Determine the [X, Y] coordinate at the center of the cell enclosing the given text.  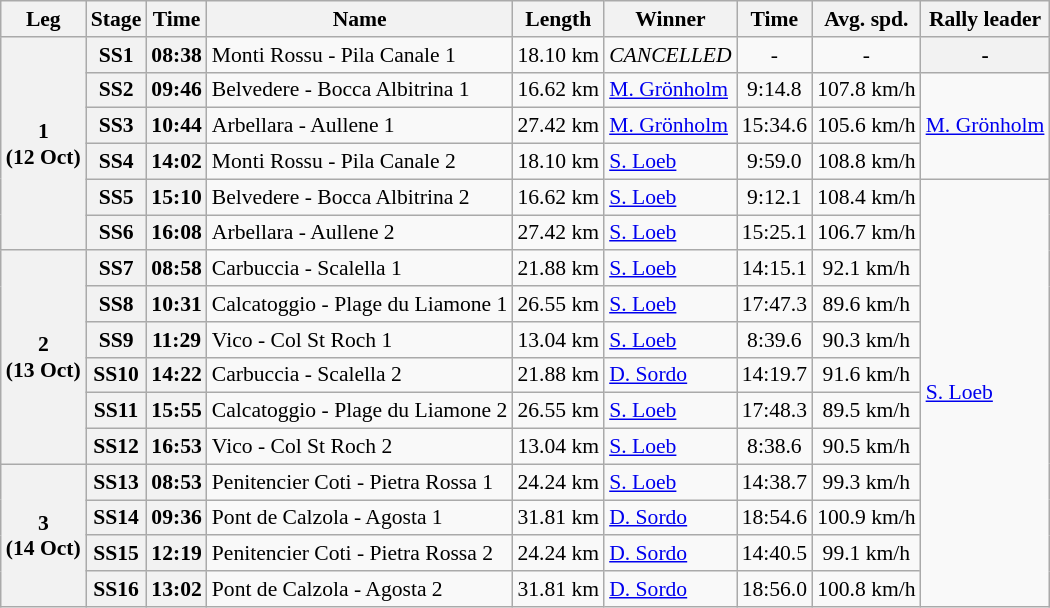
Penitencier Coti - Pietra Rossa 2 [360, 554]
89.6 km/h [866, 304]
SS15 [116, 554]
Winner [670, 19]
Pont de Calzola - Agosta 1 [360, 518]
SS11 [116, 411]
Monti Rossu - Pila Canale 2 [360, 162]
1(12 Oct) [44, 144]
Belvedere - Bocca Albitrina 1 [360, 90]
Vico - Col St Roch 2 [360, 447]
9:14.8 [774, 90]
Vico - Col St Roch 1 [360, 340]
99.3 km/h [866, 482]
14:02 [176, 162]
Length [558, 19]
SS8 [116, 304]
90.5 km/h [866, 447]
SS3 [116, 126]
Monti Rossu - Pila Canale 1 [360, 55]
09:46 [176, 90]
SS1 [116, 55]
17:47.3 [774, 304]
14:40.5 [774, 554]
100.9 km/h [866, 518]
89.5 km/h [866, 411]
90.3 km/h [866, 340]
08:58 [176, 269]
108.4 km/h [866, 197]
16:08 [176, 233]
17:48.3 [774, 411]
16:53 [176, 447]
9:12.1 [774, 197]
SS13 [116, 482]
10:31 [176, 304]
14:19.7 [774, 375]
105.6 km/h [866, 126]
SS2 [116, 90]
Avg. spd. [866, 19]
15:25.1 [774, 233]
91.6 km/h [866, 375]
Name [360, 19]
18:56.0 [774, 589]
CANCELLED [670, 55]
Arbellara - Aullene 1 [360, 126]
SS5 [116, 197]
Carbuccia - Scalella 2 [360, 375]
SS16 [116, 589]
08:53 [176, 482]
Calcatoggio - Plage du Liamone 2 [360, 411]
14:38.7 [774, 482]
15:55 [176, 411]
106.7 km/h [866, 233]
Penitencier Coti - Pietra Rossa 1 [360, 482]
15:34.6 [774, 126]
SS9 [116, 340]
108.8 km/h [866, 162]
09:36 [176, 518]
8:39.6 [774, 340]
15:10 [176, 197]
11:29 [176, 340]
Belvedere - Bocca Albitrina 2 [360, 197]
107.8 km/h [866, 90]
8:38.6 [774, 447]
3(14 Oct) [44, 535]
14:15.1 [774, 269]
100.8 km/h [866, 589]
SS12 [116, 447]
Calcatoggio - Plage du Liamone 1 [360, 304]
SS4 [116, 162]
Rally leader [986, 19]
SS6 [116, 233]
10:44 [176, 126]
2(13 Oct) [44, 358]
99.1 km/h [866, 554]
92.1 km/h [866, 269]
14:22 [176, 375]
Stage [116, 19]
9:59.0 [774, 162]
Pont de Calzola - Agosta 2 [360, 589]
Leg [44, 19]
SS10 [116, 375]
Carbuccia - Scalella 1 [360, 269]
12:19 [176, 554]
SS14 [116, 518]
13:02 [176, 589]
SS7 [116, 269]
18:54.6 [774, 518]
08:38 [176, 55]
Arbellara - Aullene 2 [360, 233]
